Detect which cell encompasses the target text, then output its [x, y] center coordinate. 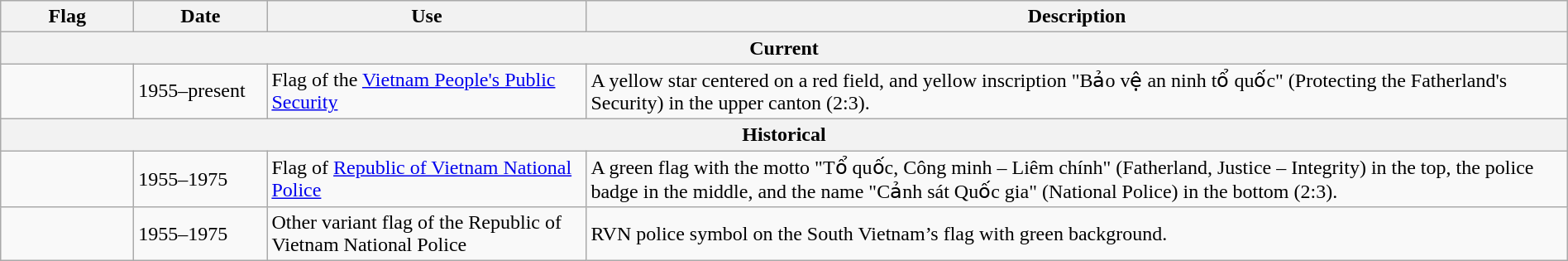
Description [1077, 17]
Flag of the Vietnam People's Public Security [427, 91]
Date [200, 17]
Other variant flag of the Republic of Vietnam National Police [427, 234]
1955–present [200, 91]
Use [427, 17]
Flag of Republic of Vietnam National Police [427, 179]
Current [784, 48]
RVN police symbol on the South Vietnam’s flag with green background. [1077, 234]
Flag [68, 17]
Historical [784, 134]
